Return the [x, y] coordinate for the center point of the cell that contains the specified text.  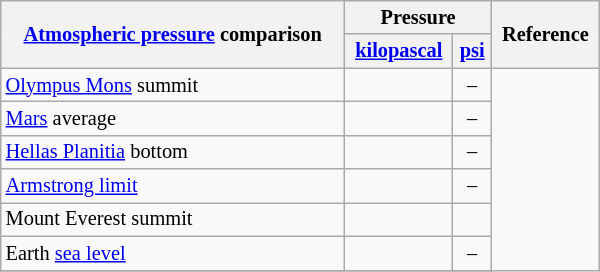
Olympus Mons summit [173, 85]
kilopascal [399, 51]
Pressure [418, 17]
psi [472, 51]
Hellas Planitia bottom [173, 152]
Reference [546, 34]
Armstrong limit [173, 186]
Mount Everest summit [173, 219]
Mars average [173, 118]
Earth sea level [173, 253]
Atmospheric pressure comparison [173, 34]
